Detect which cell encompasses the target text, then output its [x, y] center coordinate. 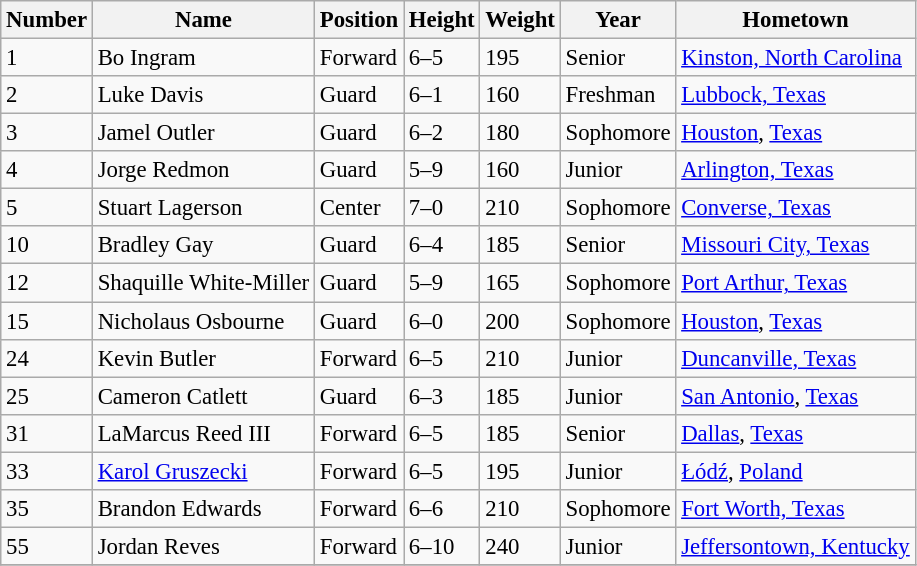
Stuart Lagerson [203, 208]
Weight [520, 20]
6–10 [442, 546]
Jeffersontown, Kentucky [796, 546]
31 [47, 433]
Name [203, 20]
1 [47, 58]
3 [47, 133]
4 [47, 170]
Łódź, Poland [796, 471]
6–0 [442, 321]
33 [47, 471]
Position [358, 20]
240 [520, 546]
San Antonio, Texas [796, 396]
Kevin Butler [203, 358]
Fort Worth, Texas [796, 509]
6–6 [442, 509]
Duncanville, Texas [796, 358]
Port Arthur, Texas [796, 283]
Bradley Gay [203, 245]
6–3 [442, 396]
15 [47, 321]
25 [47, 396]
Cameron Catlett [203, 396]
Freshman [618, 95]
Missouri City, Texas [796, 245]
Arlington, Texas [796, 170]
10 [47, 245]
Hometown [796, 20]
Shaquille White-Miller [203, 283]
165 [520, 283]
Center [358, 208]
55 [47, 546]
Height [442, 20]
Jordan Reves [203, 546]
Number [47, 20]
24 [47, 358]
Luke Davis [203, 95]
6–1 [442, 95]
2 [47, 95]
200 [520, 321]
12 [47, 283]
7–0 [442, 208]
Brandon Edwards [203, 509]
Converse, Texas [796, 208]
Jamel Outler [203, 133]
35 [47, 509]
Dallas, Texas [796, 433]
180 [520, 133]
Karol Gruszecki [203, 471]
Nicholaus Osbourne [203, 321]
6–2 [442, 133]
Kinston, North Carolina [796, 58]
Lubbock, Texas [796, 95]
5 [47, 208]
LaMarcus Reed III [203, 433]
6–4 [442, 245]
Jorge Redmon [203, 170]
Year [618, 20]
Bo Ingram [203, 58]
